Locate the cell with the specified text and output its (X, Y) center coordinate. 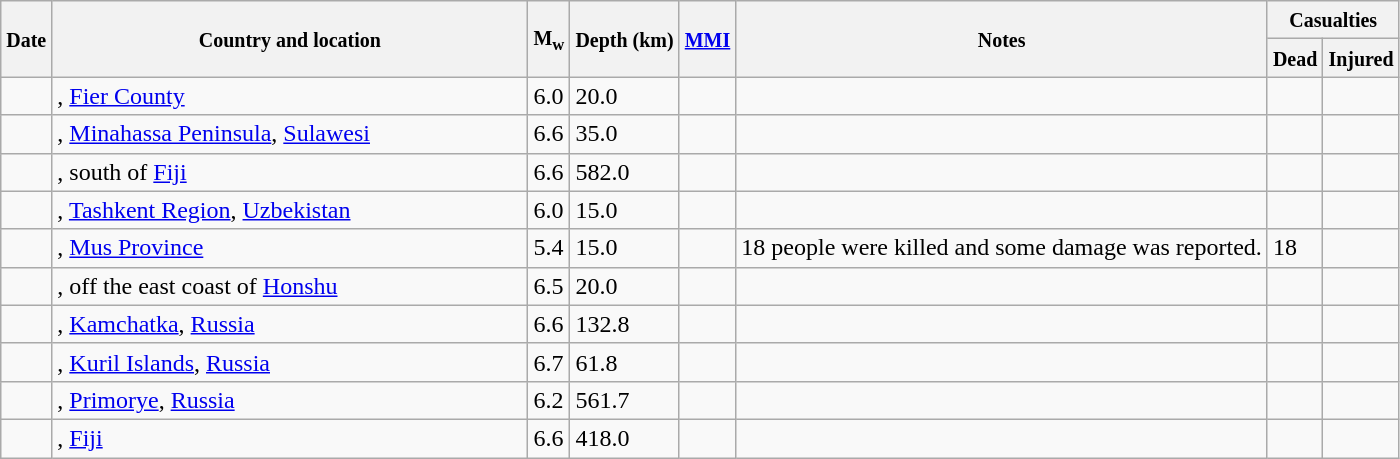
561.7 (624, 400)
6.2 (549, 400)
Casualties (1333, 20)
61.8 (624, 362)
Dead (1295, 58)
Depth (km) (624, 39)
418.0 (624, 438)
, south of Fiji (290, 172)
, Fier County (290, 96)
6.5 (549, 286)
, off the east coast of Honshu (290, 286)
132.8 (624, 324)
18 people were killed and some damage was reported. (1002, 248)
, Kuril Islands, Russia (290, 362)
, Tashkent Region, Uzbekistan (290, 210)
, Minahassa Peninsula, Sulawesi (290, 134)
, Fiji (290, 438)
18 (1295, 248)
, Primorye, Russia (290, 400)
35.0 (624, 134)
Date (26, 39)
, Kamchatka, Russia (290, 324)
, Mus Province (290, 248)
MMI (708, 39)
Notes (1002, 39)
Injured (1361, 58)
Country and location (290, 39)
5.4 (549, 248)
582.0 (624, 172)
Mw (549, 39)
6.7 (549, 362)
